Return (X, Y) of the center of cell containing provided text 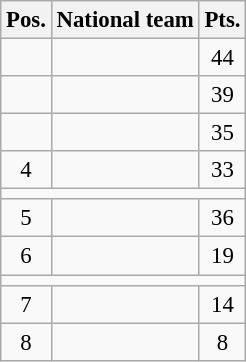
33 (222, 170)
44 (222, 58)
6 (26, 256)
7 (26, 304)
4 (26, 170)
National team (125, 20)
14 (222, 304)
Pos. (26, 20)
36 (222, 219)
39 (222, 95)
19 (222, 256)
5 (26, 219)
35 (222, 133)
Pts. (222, 20)
